Output the [X, Y] coordinate of the center of the cell containing the given text.  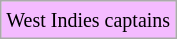
West Indies captains [88, 20]
